Detect which cell encompasses the target text, then output its [x, y] center coordinate. 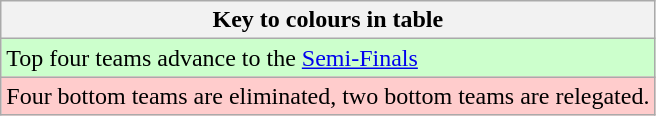
Key to colours in table [328, 20]
Top four teams advance to the Semi-Finals [328, 58]
Four bottom teams are eliminated, two bottom teams are relegated. [328, 96]
